Output the [x, y] coordinate of the center of the cell containing the given text.  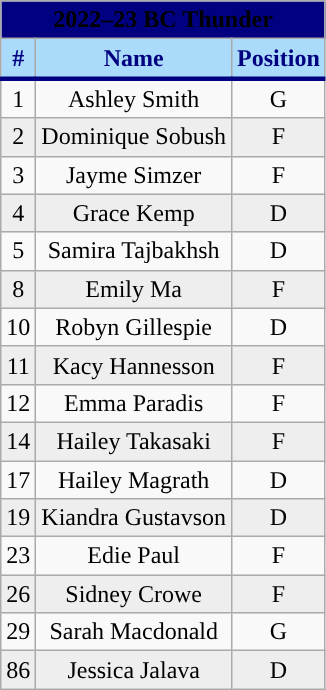
Position [279, 59]
2022–23 BC Thunder [164, 20]
Name [134, 59]
1 [18, 98]
Edie Paul [134, 556]
Emily Ma [134, 289]
19 [18, 518]
Sarah Macdonald [134, 632]
Jessica Jalava [134, 670]
86 [18, 670]
26 [18, 594]
# [18, 59]
14 [18, 441]
5 [18, 251]
Kiandra Gustavson [134, 518]
29 [18, 632]
Kacy Hannesson [134, 365]
12 [18, 403]
3 [18, 175]
Grace Kemp [134, 213]
Hailey Magrath [134, 479]
Samira Tajbakhsh [134, 251]
8 [18, 289]
Dominique Sobush [134, 137]
23 [18, 556]
Robyn Gillespie [134, 327]
Jayme Simzer [134, 175]
11 [18, 365]
4 [18, 213]
Ashley Smith [134, 98]
Emma Paradis [134, 403]
Hailey Takasaki [134, 441]
17 [18, 479]
2 [18, 137]
Sidney Crowe [134, 594]
10 [18, 327]
